Pinpoint the cell where the given text exists, returning its [x, y] midpoint coordinate. 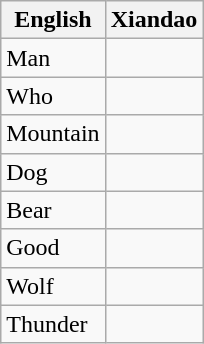
Who [53, 96]
Wolf [53, 286]
Man [53, 58]
Xiandao [154, 20]
Thunder [53, 324]
Good [53, 248]
Mountain [53, 134]
English [53, 20]
Dog [53, 172]
Bear [53, 210]
